Locate the cell with the specified text and output its (x, y) center coordinate. 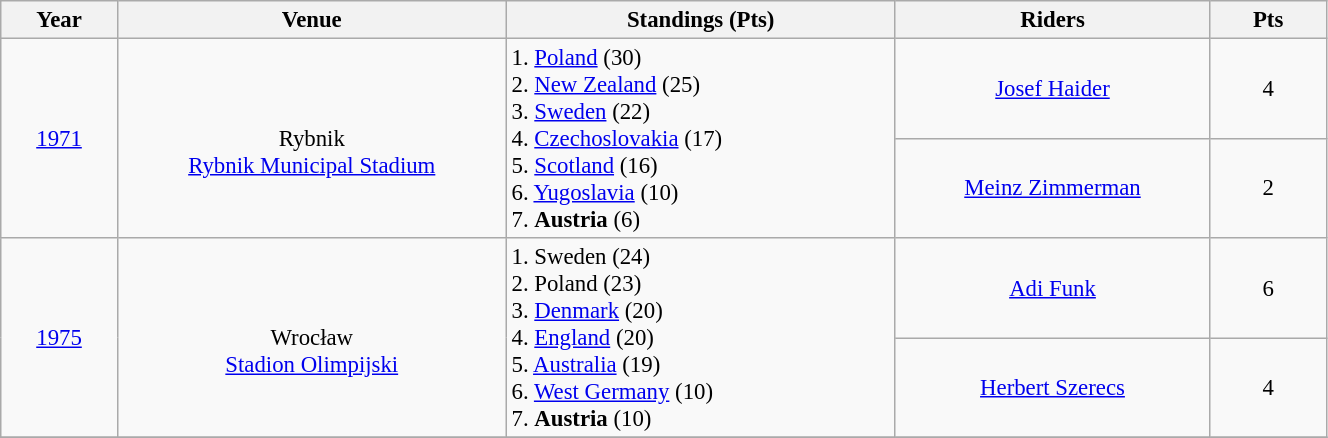
1. Sweden (24)2. Poland (23) 3. Denmark (20)4. England (20) 5. Australia (19)6. West Germany (10)7. Austria (10) (700, 338)
Adi Funk (1052, 288)
Year (60, 20)
WrocławStadion Olimpijski (312, 338)
2 (1268, 188)
Riders (1052, 20)
6 (1268, 288)
Standings (Pts) (700, 20)
Meinz Zimmerman (1052, 188)
Josef Haider (1052, 89)
Pts (1268, 20)
Herbert Szerecs (1052, 388)
1. Poland (30)2. New Zealand (25) 3. Sweden (22)4. Czechoslovakia (17)5. Scotland (16)6. Yugoslavia (10)7. Austria (6) (700, 139)
1971 (60, 139)
1975 (60, 338)
Venue (312, 20)
RybnikRybnik Municipal Stadium (312, 139)
